Detect which cell encompasses the target text, then output its [x, y] center coordinate. 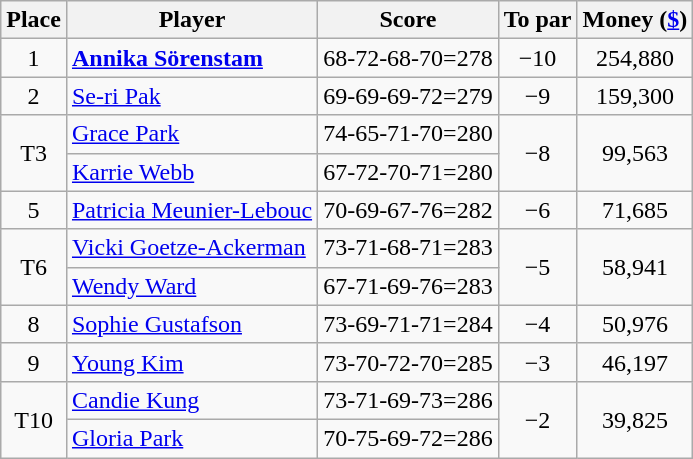
67-72-70-71=280 [408, 172]
Wendy Ward [192, 286]
73-69-71-71=284 [408, 324]
Grace Park [192, 134]
Patricia Meunier-Lebouc [192, 210]
Candie Kung [192, 400]
46,197 [635, 362]
Vicki Goetze-Ackerman [192, 248]
73-70-72-70=285 [408, 362]
T3 [34, 153]
159,300 [635, 96]
−10 [538, 58]
70-69-67-76=282 [408, 210]
Score [408, 20]
Karrie Webb [192, 172]
−3 [538, 362]
58,941 [635, 267]
67-71-69-76=283 [408, 286]
8 [34, 324]
2 [34, 96]
73-71-69-73=286 [408, 400]
Young Kim [192, 362]
70-75-69-72=286 [408, 438]
Money ($) [635, 20]
−9 [538, 96]
5 [34, 210]
Sophie Gustafson [192, 324]
−4 [538, 324]
T6 [34, 267]
73-71-68-71=283 [408, 248]
69-69-69-72=279 [408, 96]
Player [192, 20]
Place [34, 20]
To par [538, 20]
39,825 [635, 419]
Gloria Park [192, 438]
−6 [538, 210]
71,685 [635, 210]
T10 [34, 419]
−8 [538, 153]
9 [34, 362]
−5 [538, 267]
50,976 [635, 324]
Annika Sörenstam [192, 58]
−2 [538, 419]
74-65-71-70=280 [408, 134]
68-72-68-70=278 [408, 58]
1 [34, 58]
254,880 [635, 58]
Se-ri Pak [192, 96]
99,563 [635, 153]
